Find where the given text appears and provide that cell's center as (x, y) coordinate. 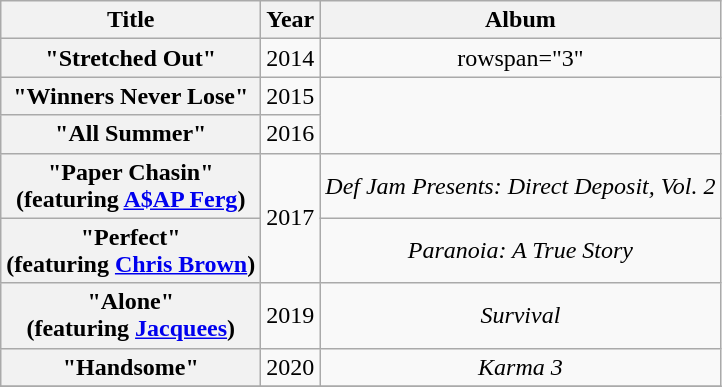
"Paper Chasin"(featuring A$AP Ferg) (131, 186)
2017 (290, 218)
Paranoia: A True Story (520, 250)
Album (520, 20)
Year (290, 20)
2016 (290, 134)
"Stretched Out" (131, 58)
2019 (290, 316)
Survival (520, 316)
Def Jam Presents: Direct Deposit, Vol. 2 (520, 186)
Karma 3 (520, 367)
Title (131, 20)
"Alone"(featuring Jacquees) (131, 316)
"Winners Never Lose" (131, 96)
"Handsome" (131, 367)
rowspan="3" (520, 58)
2020 (290, 367)
2015 (290, 96)
"Perfect"(featuring Chris Brown) (131, 250)
2014 (290, 58)
"All Summer" (131, 134)
